Determine the (x, y) coordinate at the center of the cell enclosing the given text.  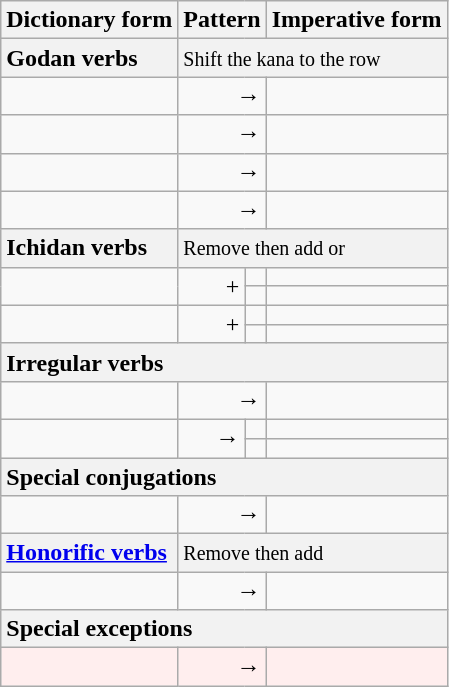
Irregular verbs (224, 362)
Honorific verbs (90, 553)
Ichidan verbs (90, 248)
Pattern (222, 20)
Imperative form (356, 20)
Shift the kana to the row (312, 58)
Remove then add (312, 553)
Remove then add or (312, 248)
Godan verbs (90, 58)
Dictionary form (90, 20)
Special conjugations (224, 477)
Special exceptions (224, 629)
